Determine the (X, Y) coordinate at the center of the cell enclosing the given text.  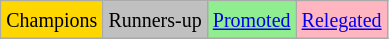
Champions (52, 20)
Relegated (342, 20)
Promoted (252, 20)
Runners-up (155, 20)
